Pinpoint the cell where the given text exists, returning its [x, y] midpoint coordinate. 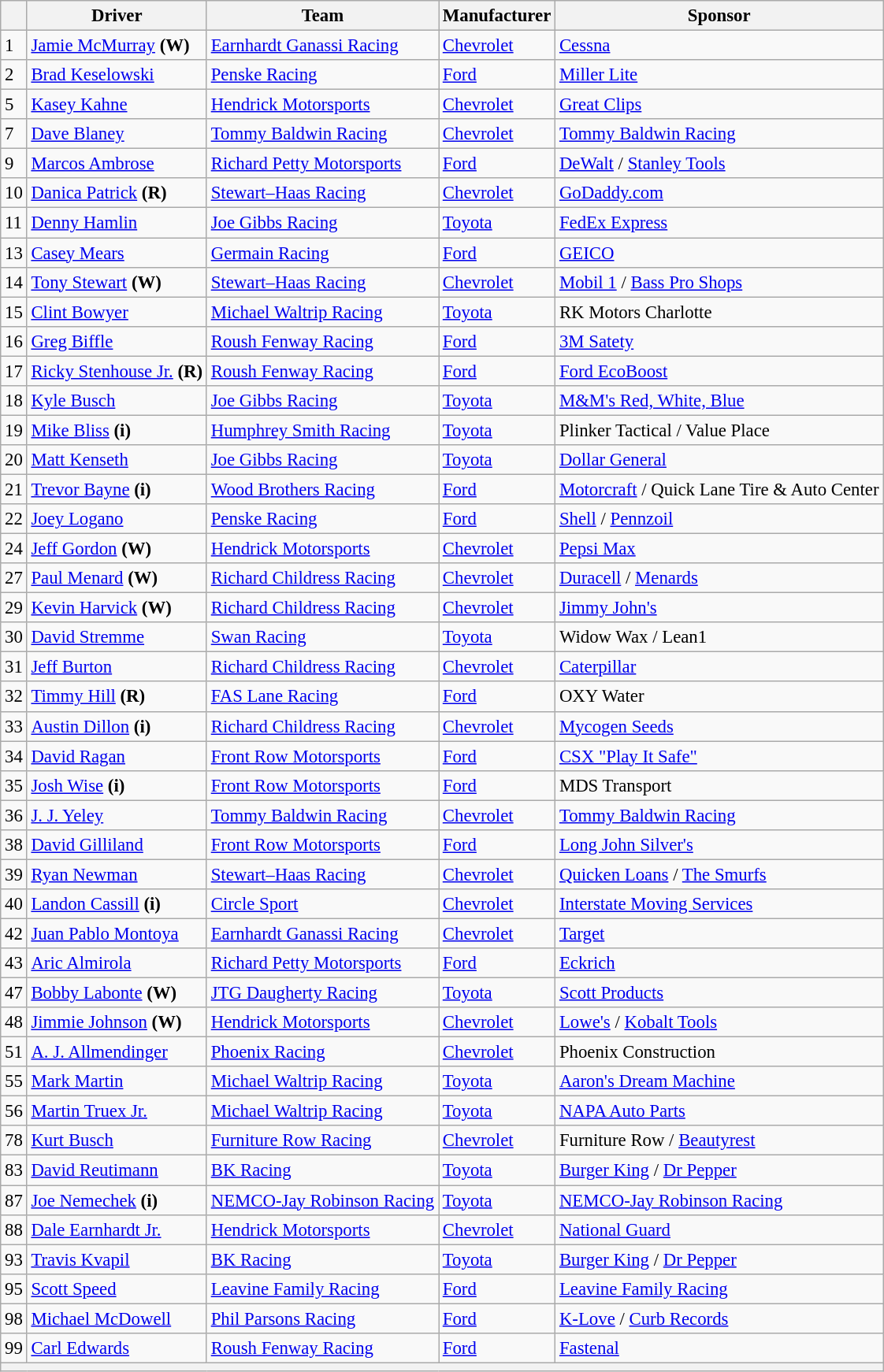
1 [14, 46]
17 [14, 371]
Travis Kvapil [117, 1259]
Aric Almirola [117, 963]
87 [14, 1200]
40 [14, 904]
Mike Bliss (i) [117, 430]
FedEx Express [719, 223]
Clint Bowyer [117, 312]
19 [14, 430]
Long John Silver's [719, 845]
Mark Martin [117, 1081]
34 [14, 756]
J. J. Yeley [117, 815]
Greg Biffle [117, 341]
Wood Brothers Racing [322, 489]
Great Clips [719, 105]
Interstate Moving Services [719, 904]
Target [719, 933]
30 [14, 637]
Furniture Row / Beautyrest [719, 1141]
David Ragan [117, 756]
Paul Menard (W) [117, 578]
Juan Pablo Montoya [117, 933]
GEICO [719, 253]
RK Motors Charlotte [719, 312]
88 [14, 1229]
Danica Patrick (R) [117, 193]
Germain Racing [322, 253]
95 [14, 1289]
JTG Daugherty Racing [322, 993]
Kasey Kahne [117, 105]
FAS Lane Racing [322, 697]
20 [14, 460]
Phoenix Racing [322, 1052]
Jeff Gordon (W) [117, 549]
K-Love / Curb Records [719, 1318]
93 [14, 1259]
Motorcraft / Quick Lane Tire & Auto Center [719, 489]
Josh Wise (i) [117, 785]
47 [14, 993]
Quicken Loans / The Smurfs [719, 874]
51 [14, 1052]
43 [14, 963]
27 [14, 578]
GoDaddy.com [719, 193]
2 [14, 75]
39 [14, 874]
Lowe's / Kobalt Tools [719, 1022]
78 [14, 1141]
Humphrey Smith Racing [322, 430]
Landon Cassill (i) [117, 904]
14 [14, 282]
Dale Earnhardt Jr. [117, 1229]
David Reutimann [117, 1170]
CSX "Play It Safe" [719, 756]
Brad Keselowski [117, 75]
5 [14, 105]
48 [14, 1022]
11 [14, 223]
Jeff Burton [117, 667]
3M Satety [719, 341]
Timmy Hill (R) [117, 697]
32 [14, 697]
Phil Parsons Racing [322, 1318]
Driver [117, 16]
M&M's Red, White, Blue [719, 401]
MDS Transport [719, 785]
A. J. Allmendinger [117, 1052]
Plinker Tactical / Value Place [719, 430]
Michael McDowell [117, 1318]
Phoenix Construction [719, 1052]
OXY Water [719, 697]
Martin Truex Jr. [117, 1111]
Fastenal [719, 1348]
Dollar General [719, 460]
Mycogen Seeds [719, 726]
Joey Logano [117, 519]
Kurt Busch [117, 1141]
Jimmie Johnson (W) [117, 1022]
21 [14, 489]
99 [14, 1348]
Austin Dillon (i) [117, 726]
Duracell / Menards [719, 578]
Miller Lite [719, 75]
83 [14, 1170]
Ryan Newman [117, 874]
Jimmy John's [719, 608]
Scott Products [719, 993]
7 [14, 134]
Aaron's Dream Machine [719, 1081]
42 [14, 933]
Tony Stewart (W) [117, 282]
Dave Blaney [117, 134]
10 [14, 193]
55 [14, 1081]
24 [14, 549]
David Stremme [117, 637]
Caterpillar [719, 667]
Mobil 1 / Bass Pro Shops [719, 282]
9 [14, 164]
NAPA Auto Parts [719, 1111]
Denny Hamlin [117, 223]
18 [14, 401]
Sponsor [719, 16]
Trevor Bayne (i) [117, 489]
Ford EcoBoost [719, 371]
36 [14, 815]
33 [14, 726]
National Guard [719, 1229]
Cessna [719, 46]
DeWalt / Stanley Tools [719, 164]
Shell / Pennzoil [719, 519]
Scott Speed [117, 1289]
38 [14, 845]
16 [14, 341]
31 [14, 667]
Casey Mears [117, 253]
Team [322, 16]
Widow Wax / Lean1 [719, 637]
Bobby Labonte (W) [117, 993]
Jamie McMurray (W) [117, 46]
Eckrich [719, 963]
David Gilliland [117, 845]
Carl Edwards [117, 1348]
Kevin Harvick (W) [117, 608]
Manufacturer [496, 16]
Furniture Row Racing [322, 1141]
Kyle Busch [117, 401]
35 [14, 785]
29 [14, 608]
Ricky Stenhouse Jr. (R) [117, 371]
Matt Kenseth [117, 460]
Pepsi Max [719, 549]
15 [14, 312]
Marcos Ambrose [117, 164]
22 [14, 519]
13 [14, 253]
Swan Racing [322, 637]
Circle Sport [322, 904]
Joe Nemechek (i) [117, 1200]
98 [14, 1318]
56 [14, 1111]
